Return [x, y] of the center of cell containing provided text 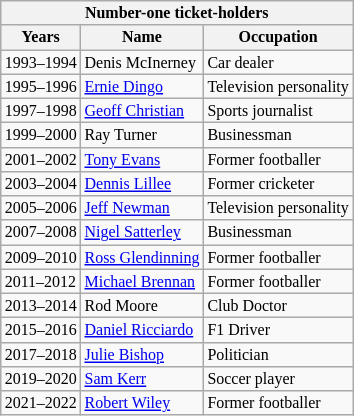
Occupation [278, 37]
2011–2012 [41, 281]
Daniel Ricciardo [142, 329]
Car dealer [278, 61]
F1 Driver [278, 329]
Rod Moore [142, 305]
Michael Brennan [142, 281]
1995–1996 [41, 86]
1997–1998 [41, 110]
Sam Kerr [142, 378]
Nigel Satterley [142, 232]
Geoff Christian [142, 110]
2019–2020 [41, 378]
2005–2006 [41, 207]
Soccer player [278, 378]
2003–2004 [41, 183]
Former cricketer [278, 183]
Years [41, 37]
1993–1994 [41, 61]
Ernie Dingo [142, 86]
Robert Wiley [142, 402]
2015–2016 [41, 329]
2009–2010 [41, 256]
1999–2000 [41, 134]
Denis McInerney [142, 61]
Name [142, 37]
Number-one ticket-holders [177, 12]
2007–2008 [41, 232]
Julie Bishop [142, 354]
Sports journalist [278, 110]
2001–2002 [41, 159]
2021–2022 [41, 402]
Politician [278, 354]
Tony Evans [142, 159]
2013–2014 [41, 305]
Club Doctor [278, 305]
Ray Turner [142, 134]
Dennis Lillee [142, 183]
2017–2018 [41, 354]
Ross Glendinning [142, 256]
Jeff Newman [142, 207]
